Provide the (x, y) coordinate of the cell's center where the given text is located.  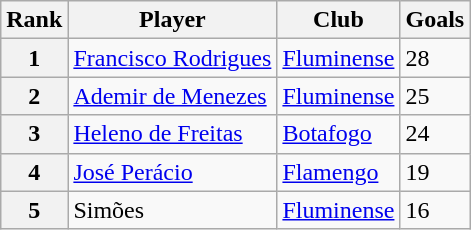
Ademir de Menezes (172, 96)
3 (34, 134)
28 (435, 58)
Goals (435, 20)
Simões (172, 210)
4 (34, 172)
5 (34, 210)
1 (34, 58)
Flamengo (338, 172)
2 (34, 96)
Rank (34, 20)
Botafogo (338, 134)
Club (338, 20)
Francisco Rodrigues (172, 58)
Player (172, 20)
24 (435, 134)
25 (435, 96)
Heleno de Freitas (172, 134)
José Perácio (172, 172)
19 (435, 172)
16 (435, 210)
